Return [X, Y] of the center of cell containing provided text 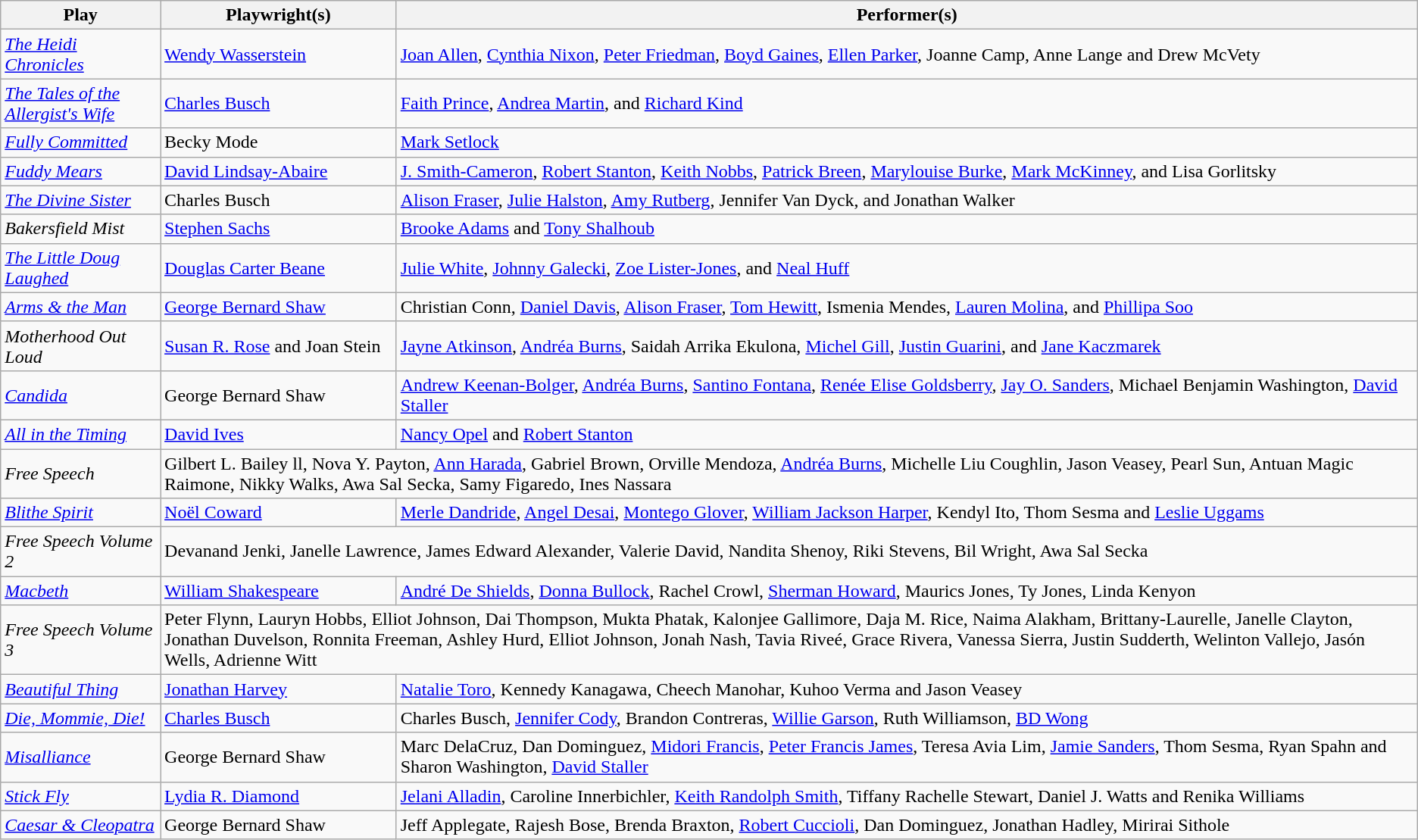
Noël Coward [279, 513]
Faith Prince, Andrea Martin, and Richard Kind [907, 103]
Blithe Spirit [80, 513]
Arms & the Man [80, 307]
The Heidi Chronicles [80, 55]
Wendy Wasserstein [279, 55]
Jonathan Harvey [279, 689]
Susan R. Rose and Joan Stein [279, 345]
David Ives [279, 434]
Performer(s) [907, 15]
Brooke Adams and Tony Shalhoub [907, 229]
Play [80, 15]
Free Speech Volume 2 [80, 551]
Die, Mommie, Die! [80, 718]
Devanand Jenki, Janelle Lawrence, James Edward Alexander, Valerie David, Nandita Shenoy, Riki Stevens, Bil Wright, Awa Sal Secka [789, 551]
Julie White, Johnny Galecki, Zoe Lister-Jones, and Neal Huff [907, 268]
Jeff Applegate, Rajesh Bose, Brenda Braxton, Robert Cuccioli, Dan Dominguez, Jonathan Hadley, Mirirai Sithole [907, 825]
Joan Allen, Cynthia Nixon, Peter Friedman, Boyd Gaines, Ellen Parker, Joanne Camp, Anne Lange and Drew McVety [907, 55]
Playwright(s) [279, 15]
Candida [80, 395]
Alison Fraser, Julie Halston, Amy Rutberg, Jennifer Van Dyck, and Jonathan Walker [907, 200]
Caesar & Cleopatra [80, 825]
Stick Fly [80, 796]
Misalliance [80, 757]
André De Shields, Donna Bullock, Rachel Crowl, Sherman Howard, Maurics Jones, Ty Jones, Linda Kenyon [907, 591]
Beautiful Thing [80, 689]
Fully Committed [80, 142]
Natalie Toro, Kennedy Kanagawa, Cheech Manohar, Kuhoo Verma and Jason Veasey [907, 689]
Becky Mode [279, 142]
The Divine Sister [80, 200]
Merle Dandride, Angel Desai, Montego Glover, William Jackson Harper, Kendyl Ito, Thom Sesma and Leslie Uggams [907, 513]
David Lindsay-Abaire [279, 171]
Douglas Carter Beane [279, 268]
Bakersfield Mist [80, 229]
Charles Busch, Jennifer Cody, Brandon Contreras, Willie Garson, Ruth Williamson, BD Wong [907, 718]
Stephen Sachs [279, 229]
Lydia R. Diamond [279, 796]
The Little Doug Laughed [80, 268]
Macbeth [80, 591]
William Shakespeare [279, 591]
All in the Timing [80, 434]
Christian Conn, Daniel Davis, Alison Fraser, Tom Hewitt, Ismenia Mendes, Lauren Molina, and Phillipa Soo [907, 307]
The Tales of the Allergist's Wife [80, 103]
J. Smith-Cameron, Robert Stanton, Keith Nobbs, Patrick Breen, Marylouise Burke, Mark McKinney, and Lisa Gorlitsky [907, 171]
Andrew Keenan-Bolger, Andréa Burns, Santino Fontana, Renée Elise Goldsberry, Jay O. Sanders, Michael Benjamin Washington, David Staller [907, 395]
Jayne Atkinson, Andréa Burns, Saidah Arrika Ekulona, Michel Gill, Justin Guarini, and Jane Kaczmarek [907, 345]
Jelani Alladin, Caroline Innerbichler, Keith Randolph Smith, Tiffany Rachelle Stewart, Daniel J. Watts and Renika Williams [907, 796]
Nancy Opel and Robert Stanton [907, 434]
Motherhood Out Loud [80, 345]
Fuddy Mears [80, 171]
Free Speech [80, 473]
Free Speech Volume 3 [80, 640]
Mark Setlock [907, 142]
